Pinpoint the cell where the given text exists, returning its (X, Y) midpoint coordinate. 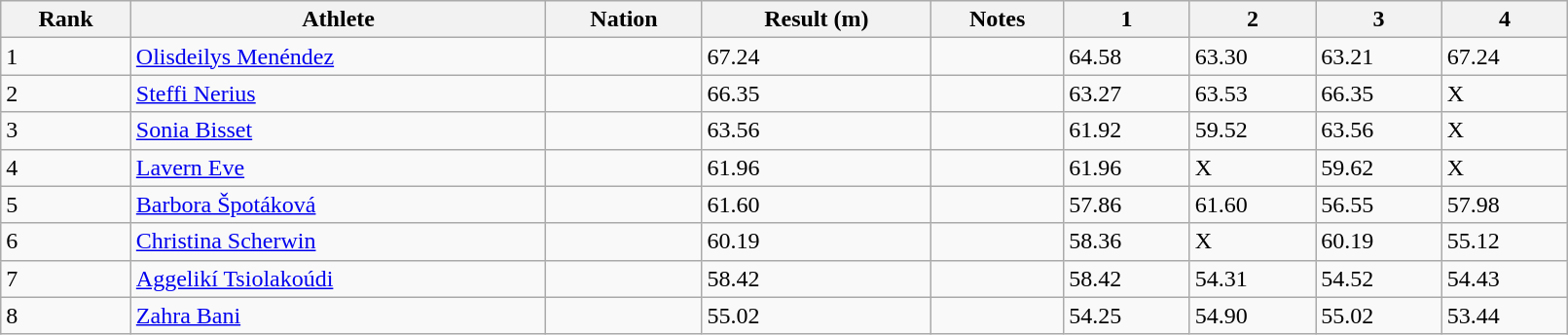
55.12 (1505, 242)
63.53 (1252, 93)
Notes (998, 19)
53.44 (1505, 316)
56.55 (1378, 205)
Christina Scherwin (339, 242)
5 (66, 205)
Rank (66, 19)
54.90 (1252, 316)
61.92 (1127, 130)
63.30 (1252, 56)
Lavern Eve (339, 167)
57.98 (1505, 205)
Barbora Špotáková (339, 205)
57.86 (1127, 205)
59.52 (1252, 130)
59.62 (1378, 167)
58.36 (1127, 242)
Athlete (339, 19)
54.31 (1252, 279)
7 (66, 279)
54.43 (1505, 279)
8 (66, 316)
Result (m) (817, 19)
Olisdeilys Menéndez (339, 56)
Steffi Nerius (339, 93)
54.52 (1378, 279)
63.27 (1127, 93)
Zahra Bani (339, 316)
54.25 (1127, 316)
Nation (624, 19)
Sonia Bisset (339, 130)
6 (66, 242)
63.21 (1378, 56)
64.58 (1127, 56)
Aggelikí Tsiolakoúdi (339, 279)
